Locate the cell with the specified text and output its (x, y) center coordinate. 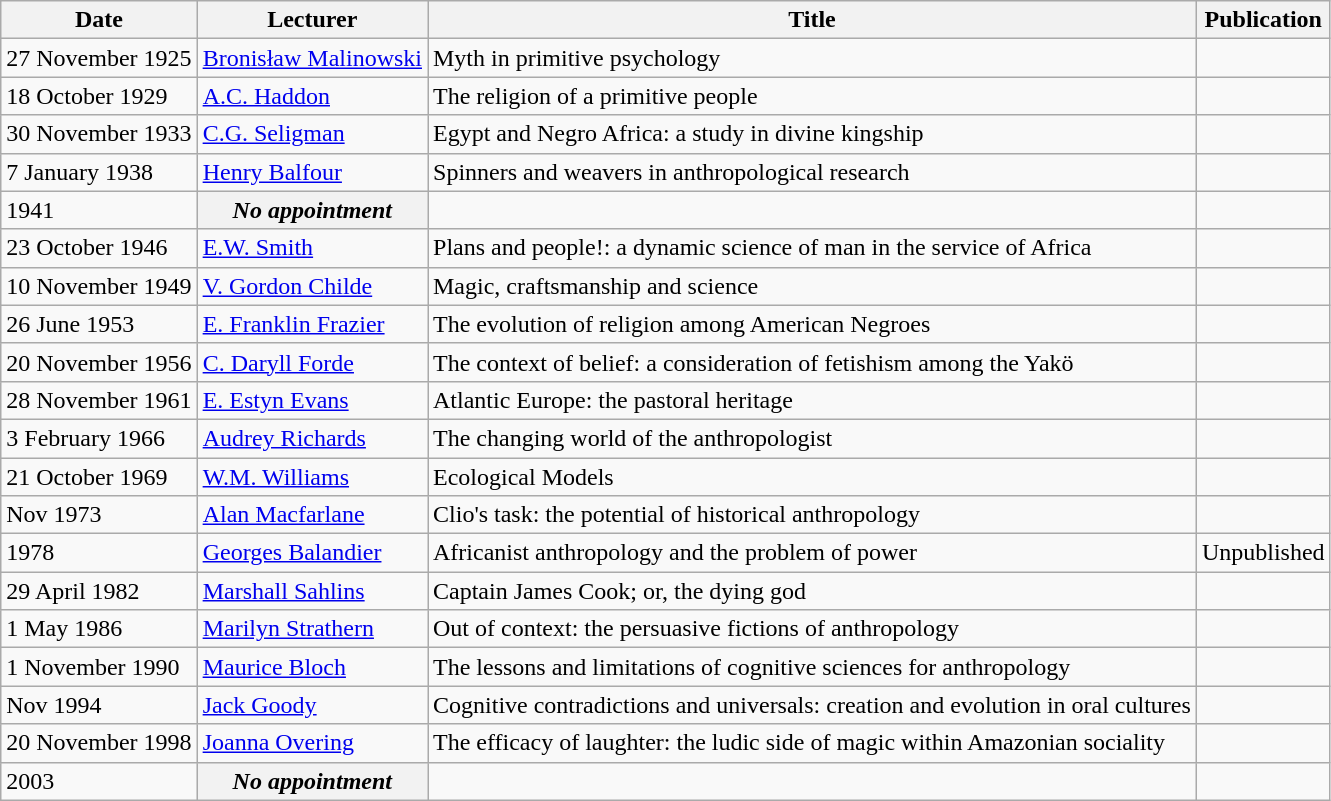
27 November 1925 (99, 58)
Publication (1263, 20)
Nov 1973 (99, 515)
1 May 1986 (99, 629)
3 February 1966 (99, 438)
Lecturer (312, 20)
The efficacy of laughter: the ludic side of magic within Amazonian sociality (812, 743)
Date (99, 20)
Maurice Bloch (312, 667)
Title (812, 20)
E. Estyn Evans (312, 400)
V. Gordon Childe (312, 286)
Marilyn Strathern (312, 629)
The changing world of the anthropologist (812, 438)
Captain James Cook; or, the dying god (812, 591)
Bronisław Malinowski (312, 58)
C.G. Seligman (312, 134)
1941 (99, 210)
Africanist anthropology and the problem of power (812, 553)
23 October 1946 (99, 248)
28 November 1961 (99, 400)
21 October 1969 (99, 477)
Alan Macfarlane (312, 515)
Myth in primitive psychology (812, 58)
The context of belief: a consideration of fetishism among the Yakö (812, 362)
Plans and people!: a dynamic science of man in the service of Africa (812, 248)
Audrey Richards (312, 438)
1 November 1990 (99, 667)
Jack Goody (312, 705)
Clio's task: the potential of historical anthropology (812, 515)
18 October 1929 (99, 96)
E.W. Smith (312, 248)
A.C. Haddon (312, 96)
The lessons and limitations of cognitive sciences for anthropology (812, 667)
1978 (99, 553)
30 November 1933 (99, 134)
Spinners and weavers in anthropological research (812, 172)
Atlantic Europe: the pastoral heritage (812, 400)
Ecological Models (812, 477)
Marshall Sahlins (312, 591)
C. Daryll Forde (312, 362)
Out of context: the persuasive fictions of anthropology (812, 629)
20 November 1956 (99, 362)
29 April 1982 (99, 591)
Joanna Overing (312, 743)
W.M. Williams (312, 477)
Nov 1994 (99, 705)
26 June 1953 (99, 324)
20 November 1998 (99, 743)
Egypt and Negro Africa: a study in divine kingship (812, 134)
7 January 1938 (99, 172)
10 November 1949 (99, 286)
Georges Balandier (312, 553)
Henry Balfour (312, 172)
The evolution of religion among American Negroes (812, 324)
Unpublished (1263, 553)
E. Franklin Frazier (312, 324)
Cognitive contradictions and universals: creation and evolution in oral cultures (812, 705)
The religion of a primitive people (812, 96)
Magic, craftsmanship and science (812, 286)
2003 (99, 781)
